Identify which cell holds the provided text, then report its [X, Y] central coordinate. 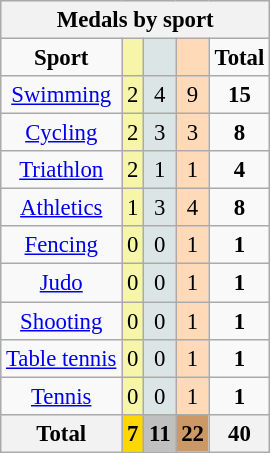
9 [192, 95]
40 [239, 433]
11 [160, 433]
Triathlon [62, 170]
Medals by sport [136, 20]
7 [133, 433]
15 [239, 95]
Swimming [62, 95]
Shooting [62, 321]
Table tennis [62, 358]
22 [192, 433]
Fencing [62, 245]
Athletics [62, 208]
Cycling [62, 133]
Judo [62, 283]
Tennis [62, 396]
Sport [62, 58]
